For the text-containing cell, return its midpoint in (x, y) coordinate format. 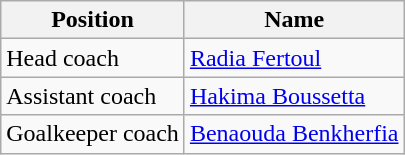
Head coach (93, 58)
Radia Fertoul (294, 58)
Benaouda Benkherfia (294, 134)
Assistant coach (93, 96)
Goalkeeper coach (93, 134)
Name (294, 20)
Hakima Boussetta (294, 96)
Position (93, 20)
